Provide the [x, y] coordinate of the cell's center where the given text is located.  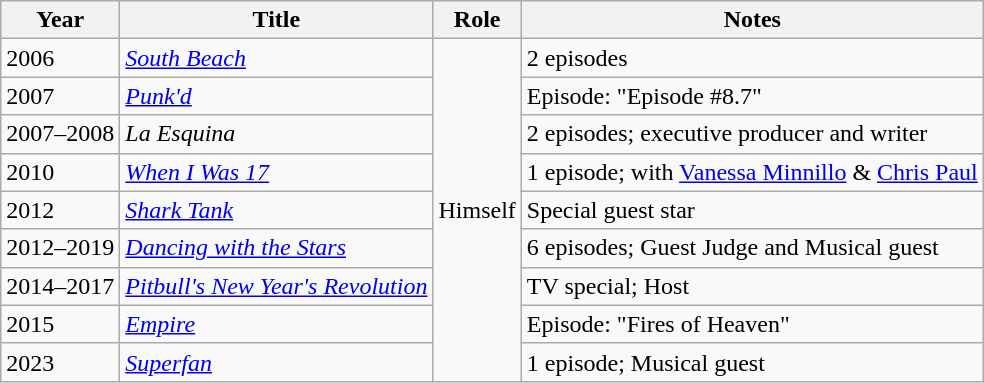
2 episodes; executive producer and writer [752, 134]
Special guest star [752, 210]
Shark Tank [276, 210]
Title [276, 20]
2012 [60, 210]
Himself [477, 210]
2007 [60, 96]
6 episodes; Guest Judge and Musical guest [752, 248]
Year [60, 20]
Punk'd [276, 96]
2006 [60, 58]
Notes [752, 20]
Empire [276, 324]
Pitbull's New Year's Revolution [276, 286]
Episode: "Episode #8.7" [752, 96]
TV special; Host [752, 286]
2007–2008 [60, 134]
2010 [60, 172]
South Beach [276, 58]
2012–2019 [60, 248]
2 episodes [752, 58]
La Esquina [276, 134]
Dancing with the Stars [276, 248]
1 episode; Musical guest [752, 362]
When I Was 17 [276, 172]
2015 [60, 324]
1 episode; with Vanessa Minnillo & Chris Paul [752, 172]
2023 [60, 362]
Episode: "Fires of Heaven" [752, 324]
Role [477, 20]
2014–2017 [60, 286]
Superfan [276, 362]
